Return (x, y) of the center of cell containing provided text 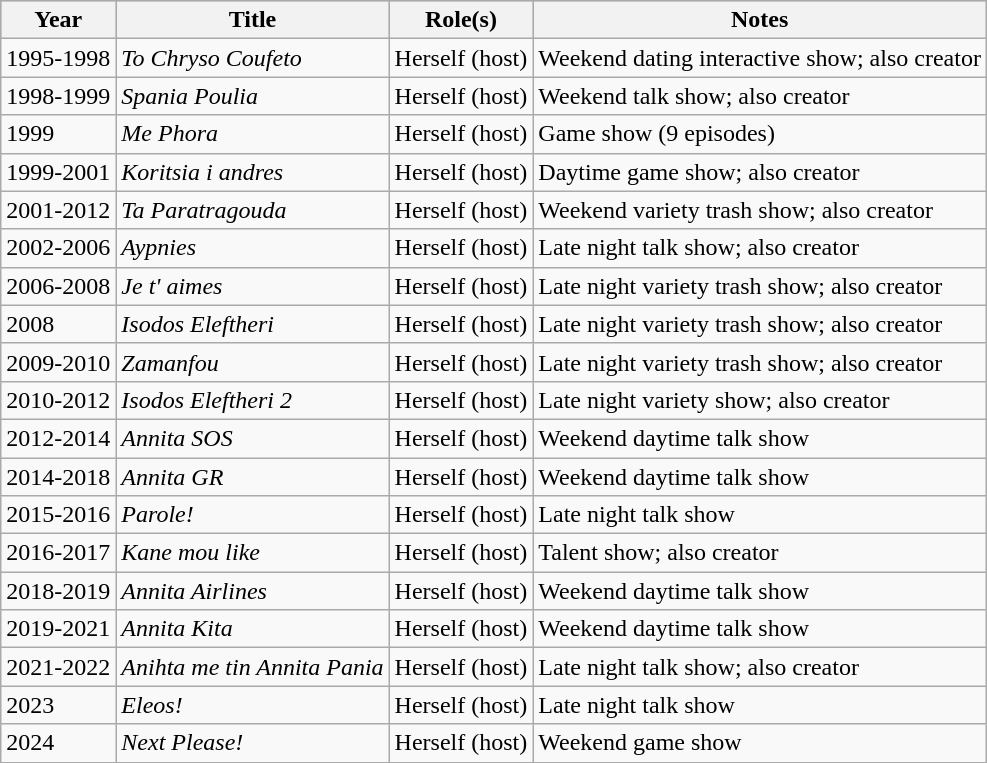
2006-2008 (58, 286)
Isodos Eleftheri (252, 324)
Annita SOS (252, 438)
Title (252, 20)
Annita Kita (252, 629)
1999-2001 (58, 172)
Me Phora (252, 134)
Weekend talk show; also creator (760, 96)
Koritsia i andres (252, 172)
2018-2019 (58, 591)
Weekend game show (760, 743)
Talent show; also creator (760, 553)
Annita Airlines (252, 591)
Weekend dating interactive show; also creator (760, 58)
2023 (58, 705)
Ta Paratragouda (252, 210)
Weekend variety trash show; also creator (760, 210)
To Chryso Coufeto (252, 58)
Notes (760, 20)
Aypnies (252, 248)
1999 (58, 134)
2009-2010 (58, 362)
Role(s) (461, 20)
Parole! (252, 515)
1998-1999 (58, 96)
Daytime game show; also creator (760, 172)
Next Please! (252, 743)
2010-2012 (58, 400)
Game show (9 episodes) (760, 134)
2012-2014 (58, 438)
Kane mou like (252, 553)
2002-2006 (58, 248)
Late night variety show; also creator (760, 400)
2021-2022 (58, 667)
2015-2016 (58, 515)
2016-2017 (58, 553)
2019-2021 (58, 629)
Anihta me tin Annita Pania (252, 667)
2008 (58, 324)
2001-2012 (58, 210)
Eleos! (252, 705)
1995-1998 (58, 58)
Zamanfou (252, 362)
Spania Poulia (252, 96)
Annita GR (252, 477)
Je t' aimes (252, 286)
2014-2018 (58, 477)
Year (58, 20)
2024 (58, 743)
Isodos Eleftheri 2 (252, 400)
